Determine the [x, y] coordinate at the center of the cell enclosing the given text.  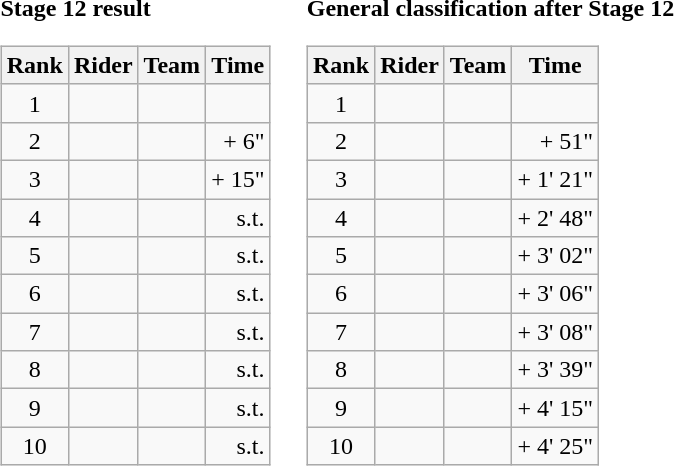
+ 51" [556, 141]
+ 4' 25" [556, 446]
+ 4' 15" [556, 408]
+ 1' 21" [556, 179]
+ 3' 08" [556, 332]
+ 3' 39" [556, 370]
+ 3' 02" [556, 256]
+ 6" [238, 141]
+ 3' 06" [556, 294]
+ 2' 48" [556, 217]
+ 15" [238, 179]
